Locate the cell with the specified text and output its (X, Y) center coordinate. 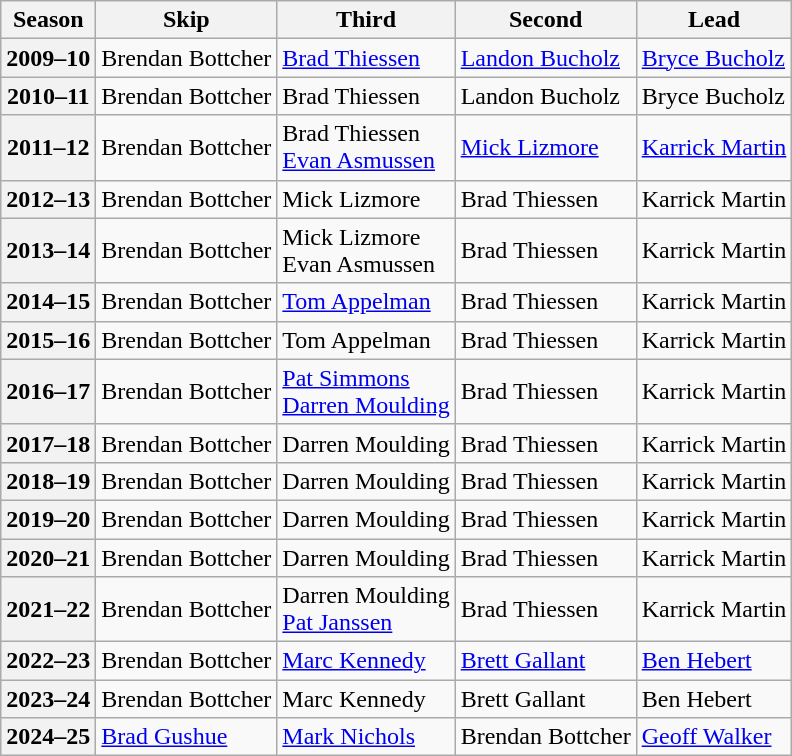
Second (546, 20)
Lead (714, 20)
2011–12 (48, 148)
2024–25 (48, 737)
Brad Gushue (186, 737)
Brad Thiessen Evan Asmussen (366, 148)
2017–18 (48, 443)
2023–24 (48, 699)
Mick Lizmore Evan Asmussen (366, 250)
2010–11 (48, 96)
2022–23 (48, 661)
Pat Simmons Darren Moulding (366, 392)
2015–16 (48, 340)
2016–17 (48, 392)
2018–19 (48, 481)
Season (48, 20)
2013–14 (48, 250)
Mark Nichols (366, 737)
2014–15 (48, 302)
2009–10 (48, 58)
Skip (186, 20)
Darren Moulding Pat Janssen (366, 610)
2019–20 (48, 519)
Third (366, 20)
Geoff Walker (714, 737)
2020–21 (48, 557)
2021–22 (48, 610)
2012–13 (48, 199)
